Output the (x, y) coordinate of the center of the cell containing the given text.  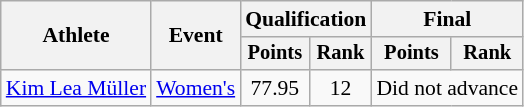
Kim Lea Müller (76, 88)
Athlete (76, 36)
Qualification (306, 19)
Women's (196, 88)
77.95 (274, 88)
12 (340, 88)
Did not advance (447, 88)
Event (196, 36)
Final (447, 19)
